Output the [x, y] coordinate of the center of the cell containing the given text.  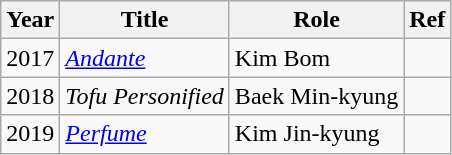
Kim Bom [316, 58]
Title [145, 20]
Tofu Personified [145, 96]
2019 [30, 134]
Perfume [145, 134]
Andante [145, 58]
Role [316, 20]
2018 [30, 96]
2017 [30, 58]
Year [30, 20]
Ref [428, 20]
Baek Min-kyung [316, 96]
Kim Jin-kyung [316, 134]
